From the cell containing the given text, extract its center point as (X, Y) coordinate. 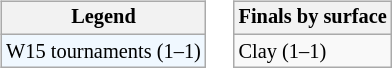
Finals by surface (313, 18)
W15 tournaments (1–1) (103, 51)
Legend (103, 18)
Clay (1–1) (313, 51)
